From the cell containing the given text, extract its center point as [X, Y] coordinate. 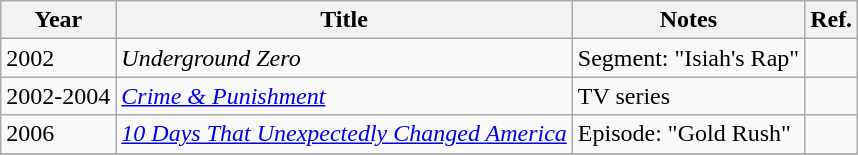
2002-2004 [58, 96]
Year [58, 20]
2002 [58, 58]
Notes [688, 20]
TV series [688, 96]
10 Days That Unexpectedly Changed America [344, 134]
2006 [58, 134]
Title [344, 20]
Segment: "Isiah's Rap" [688, 58]
Ref. [832, 20]
Episode: "Gold Rush" [688, 134]
Crime & Punishment [344, 96]
Underground Zero [344, 58]
